Output the (X, Y) coordinate of the center of the cell containing the given text.  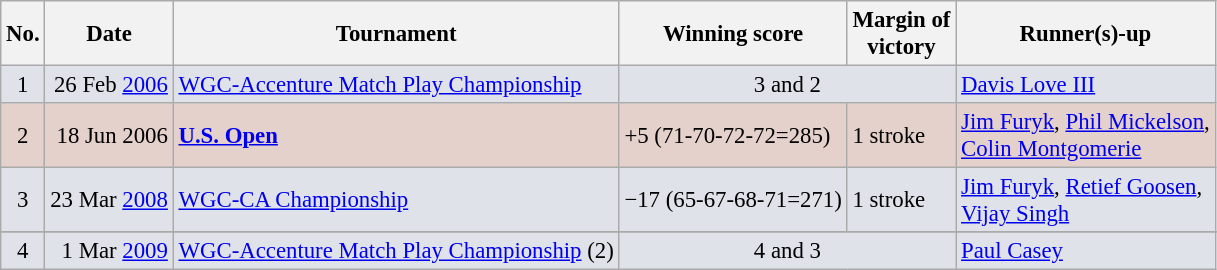
Paul Casey (1086, 251)
3 (23, 200)
+5 (71-70-72-72=285) (733, 136)
23 Mar 2008 (109, 200)
1 (23, 85)
Runner(s)-up (1086, 34)
Jim Furyk, Retief Goosen, Vijay Singh (1086, 200)
18 Jun 2006 (109, 136)
4 (23, 251)
Davis Love III (1086, 85)
4 and 3 (788, 251)
3 and 2 (788, 85)
WGC-Accenture Match Play Championship (2) (396, 251)
−17 (65-67-68-71=271) (733, 200)
Winning score (733, 34)
26 Feb 2006 (109, 85)
Tournament (396, 34)
Jim Furyk, Phil Mickelson, Colin Montgomerie (1086, 136)
Margin ofvictory (902, 34)
WGC-Accenture Match Play Championship (396, 85)
1 Mar 2009 (109, 251)
WGC-CA Championship (396, 200)
No. (23, 34)
Date (109, 34)
2 (23, 136)
U.S. Open (396, 136)
